From the cell containing the given text, extract its center point as [X, Y] coordinate. 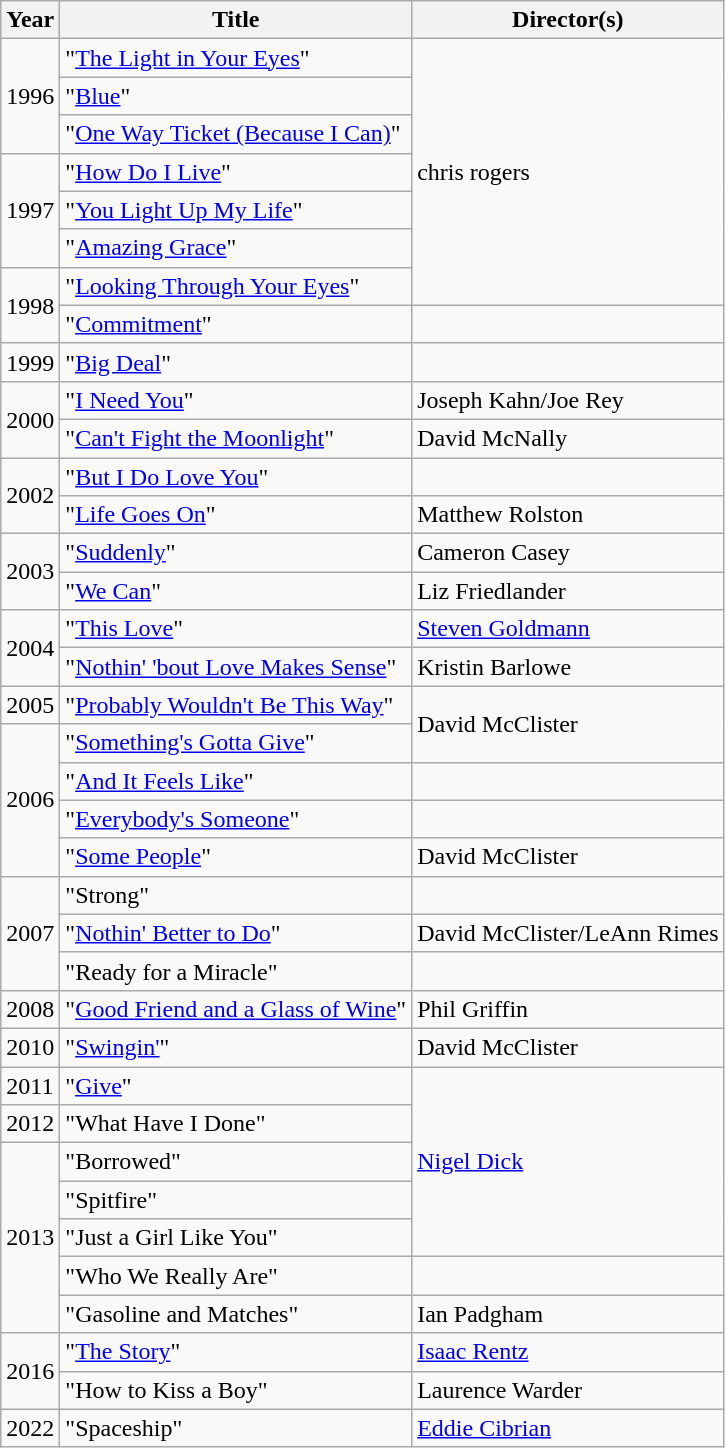
"The Story" [236, 1352]
Eddie Cibrian [568, 1428]
1997 [30, 210]
2003 [30, 572]
"But I Do Love You" [236, 477]
Title [236, 20]
Laurence Warder [568, 1390]
2022 [30, 1428]
"Probably Wouldn't Be This Way" [236, 705]
2006 [30, 800]
1998 [30, 305]
2013 [30, 1238]
"I Need You" [236, 400]
"Swingin'" [236, 1047]
Matthew Rolston [568, 515]
Director(s) [568, 20]
David McNally [568, 438]
"And It Feels Like" [236, 781]
2007 [30, 933]
"Strong" [236, 895]
2000 [30, 419]
1996 [30, 96]
"Give" [236, 1085]
Ian Padgham [568, 1314]
"Some People" [236, 857]
"You Light Up My Life" [236, 210]
"We Can" [236, 591]
"Nothin' 'bout Love Makes Sense" [236, 667]
"Gasoline and Matches" [236, 1314]
2010 [30, 1047]
Year [30, 20]
"How Do I Live" [236, 172]
"Borrowed" [236, 1162]
"What Have I Done" [236, 1124]
2016 [30, 1371]
Kristin Barlowe [568, 667]
"Something's Gotta Give" [236, 743]
"This Love" [236, 629]
"Looking Through Your Eyes" [236, 286]
David McClister/LeAnn Rimes [568, 933]
Liz Friedlander [568, 591]
2005 [30, 705]
"The Light in Your Eyes" [236, 58]
"Spaceship" [236, 1428]
"Nothin' Better to Do" [236, 933]
Cameron Casey [568, 553]
Steven Goldmann [568, 629]
"Can't Fight the Moonlight" [236, 438]
"Amazing Grace" [236, 248]
1999 [30, 362]
"Life Goes On" [236, 515]
"Spitfire" [236, 1200]
2008 [30, 1009]
2011 [30, 1085]
chris rogers [568, 172]
Nigel Dick [568, 1161]
2002 [30, 496]
"Ready for a Miracle" [236, 971]
"Just a Girl Like You" [236, 1238]
"How to Kiss a Boy" [236, 1390]
"Good Friend and a Glass of Wine" [236, 1009]
"Who We Really Are" [236, 1276]
Phil Griffin [568, 1009]
Joseph Kahn/Joe Rey [568, 400]
"Blue" [236, 96]
2004 [30, 648]
"Commitment" [236, 324]
Isaac Rentz [568, 1352]
"Big Deal" [236, 362]
"Everybody's Someone" [236, 819]
"Suddenly" [236, 553]
"One Way Ticket (Because I Can)" [236, 134]
2012 [30, 1124]
